Determine the (x, y) coordinate at the center of the cell enclosing the given text.  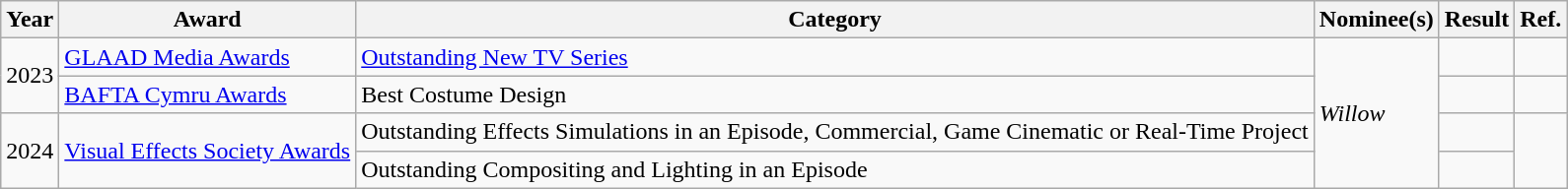
Result (1476, 20)
Willow (1377, 113)
Outstanding New TV Series (835, 57)
2023 (30, 76)
Nominee(s) (1377, 20)
Outstanding Compositing and Lighting in an Episode (835, 169)
Visual Effects Society Awards (207, 151)
GLAAD Media Awards (207, 57)
Outstanding Effects Simulations in an Episode, Commercial, Game Cinematic or Real-Time Project (835, 132)
Year (30, 20)
2024 (30, 151)
Best Costume Design (835, 94)
BAFTA Cymru Awards (207, 94)
Ref. (1540, 20)
Award (207, 20)
Category (835, 20)
